From the cell containing the given text, extract its center point as [x, y] coordinate. 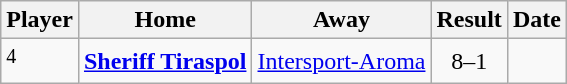
Date [536, 20]
Home [165, 20]
Sheriff Tiraspol [165, 62]
Result [469, 20]
4 [40, 62]
Away [342, 20]
8–1 [469, 62]
Player [40, 20]
Intersport-Aroma [342, 62]
